Search for the cell housing the specified text and yield its (x, y) center coordinate. 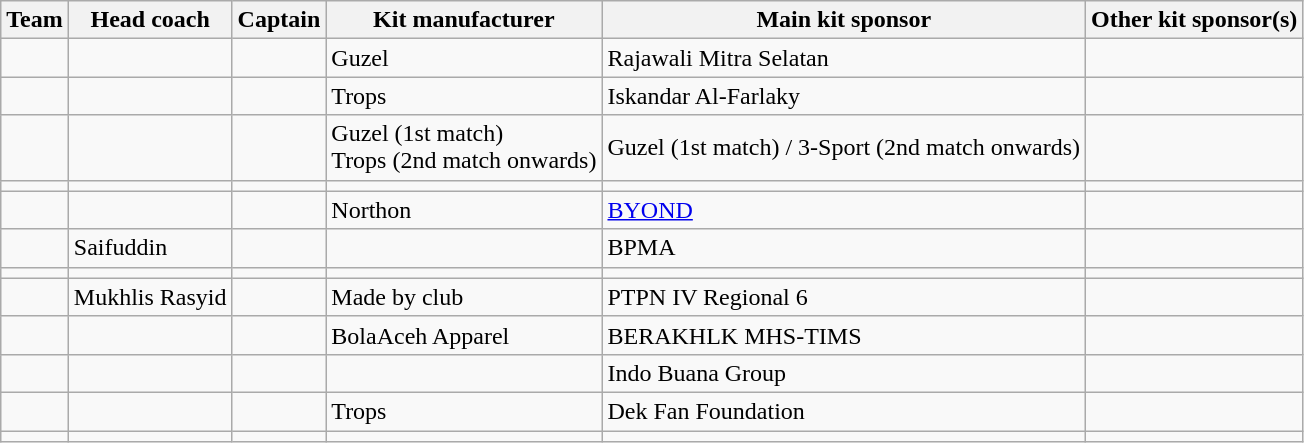
BERAKHLK MHS-TIMS (844, 335)
Captain (279, 20)
Northon (464, 210)
BYOND (844, 210)
Iskandar Al-Farlaky (844, 96)
Main kit sponsor (844, 20)
Indo Buana Group (844, 373)
Guzel (464, 58)
Guzel (1st match) / 3-Sport (2nd match onwards) (844, 148)
Head coach (150, 20)
BPMA (844, 248)
Rajawali Mitra Selatan (844, 58)
Guzel (1st match) Trops (2nd match onwards) (464, 148)
Mukhlis Rasyid (150, 297)
Team (35, 20)
Made by club (464, 297)
PTPN IV Regional 6 (844, 297)
BolaAceh Apparel (464, 335)
Other kit sponsor(s) (1194, 20)
Dek Fan Foundation (844, 411)
Kit manufacturer (464, 20)
Saifuddin (150, 248)
